From the cell containing the given text, extract its center point as [X, Y] coordinate. 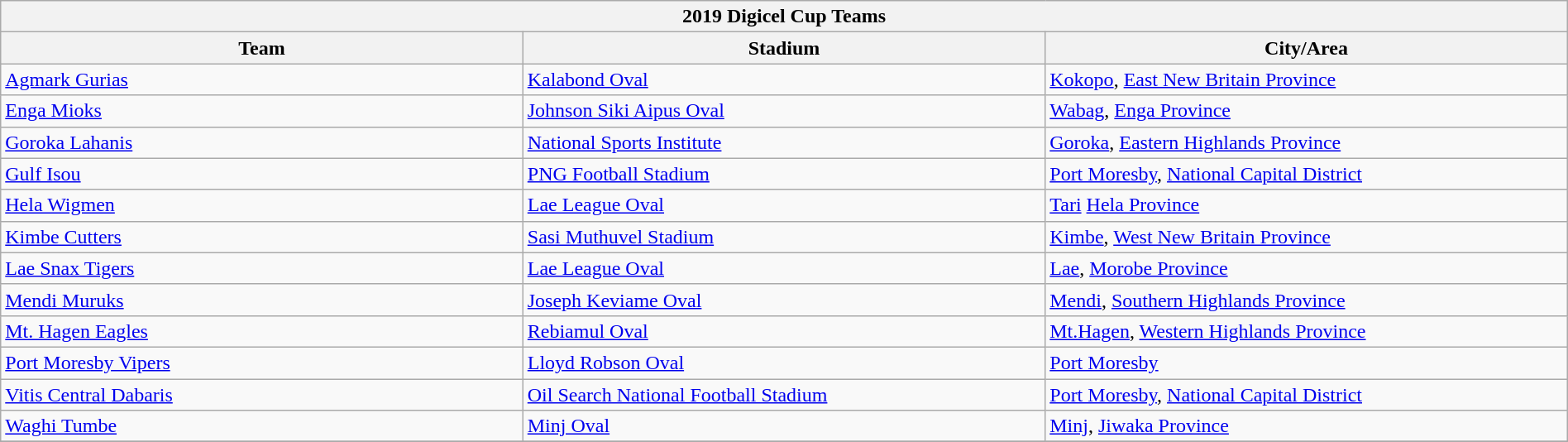
Tari Hela Province [1307, 205]
City/Area [1307, 48]
Kimbe Cutters [262, 237]
Minj, Jiwaka Province [1307, 426]
Minj Oval [784, 426]
PNG Football Stadium [784, 174]
Kalabond Oval [784, 79]
Mendi Muruks [262, 300]
Goroka Lahanis [262, 142]
Team [262, 48]
Kokopo, East New Britain Province [1307, 79]
Waghi Tumbe [262, 426]
Lae, Morobe Province [1307, 268]
2019 Digicel Cup Teams [784, 17]
Lloyd Robson Oval [784, 363]
Hela Wigmen [262, 205]
Port Moresby [1307, 363]
Vitis Central Dabaris [262, 395]
Sasi Muthuvel Stadium [784, 237]
Mt.Hagen, Western Highlands Province [1307, 331]
Rebiamul Oval [784, 331]
Oil Search National Football Stadium [784, 395]
National Sports Institute [784, 142]
Lae Snax Tigers [262, 268]
Kimbe, West New Britain Province [1307, 237]
Enga Mioks [262, 111]
Stadium [784, 48]
Mt. Hagen Eagles [262, 331]
Joseph Keviame Oval [784, 300]
Goroka, Eastern Highlands Province [1307, 142]
Johnson Siki Aipus Oval [784, 111]
Mendi, Southern Highlands Province [1307, 300]
Wabag, Enga Province [1307, 111]
Port Moresby Vipers [262, 363]
Agmark Gurias [262, 79]
Gulf Isou [262, 174]
